Detect which cell encompasses the target text, then output its (X, Y) center coordinate. 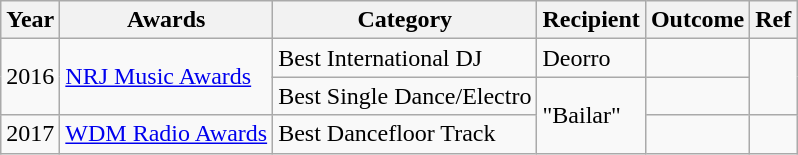
NRJ Music Awards (166, 77)
Deorro (591, 58)
2017 (30, 134)
Year (30, 20)
Ref (774, 20)
Outcome (697, 20)
Best Single Dance/Electro (405, 96)
"Bailar" (591, 115)
Best International DJ (405, 58)
2016 (30, 77)
Best Dancefloor Track (405, 134)
Awards (166, 20)
WDM Radio Awards (166, 134)
Category (405, 20)
Recipient (591, 20)
